From the cell containing the given text, extract its center point as (X, Y) coordinate. 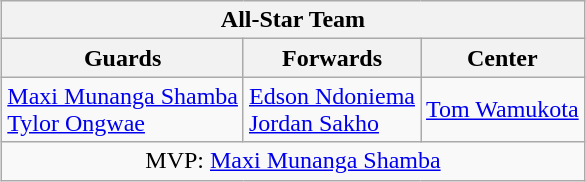
All-Star Team (293, 20)
MVP: Maxi Munanga Shamba (293, 161)
Maxi Munanga Shamba Tylor Ongwae (123, 110)
Edson Ndoniema Jordan Sakho (332, 110)
Center (503, 58)
Forwards (332, 58)
Guards (123, 58)
Tom Wamukota (503, 110)
